Output the [X, Y] coordinate of the center of the cell containing the given text.  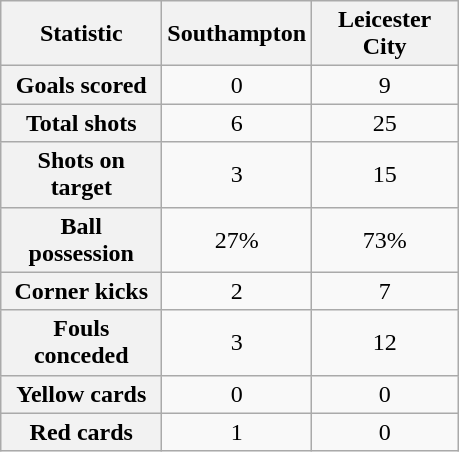
73% [385, 240]
Red cards [82, 432]
Ball possession [82, 240]
27% [237, 240]
6 [237, 123]
Total shots [82, 123]
Yellow cards [82, 394]
Leicester City [385, 34]
Statistic [82, 34]
9 [385, 85]
Shots on target [82, 174]
25 [385, 123]
Goals scored [82, 85]
Fouls conceded [82, 342]
2 [237, 291]
1 [237, 432]
12 [385, 342]
Corner kicks [82, 291]
7 [385, 291]
Southampton [237, 34]
15 [385, 174]
